For the text-containing cell, return its midpoint in [x, y] coordinate format. 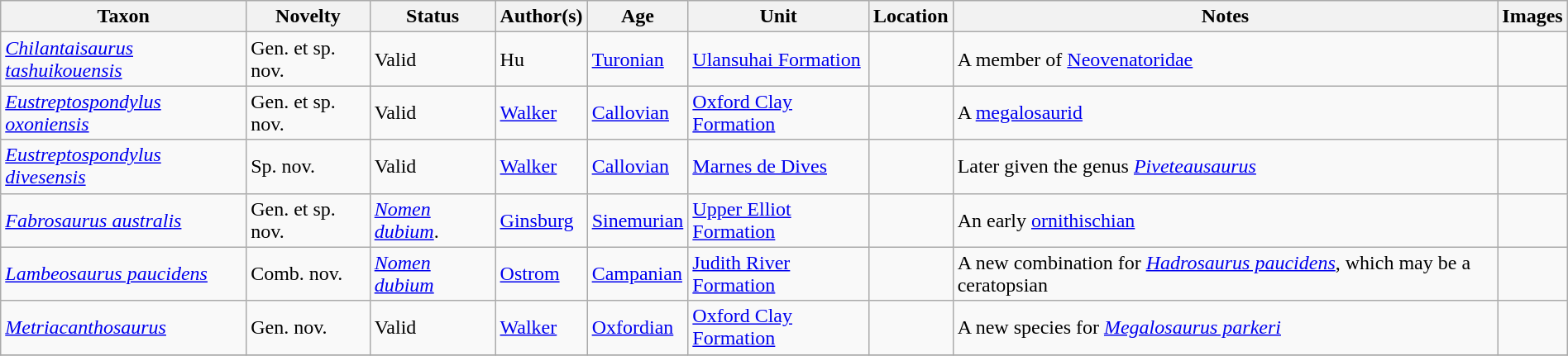
Fabrosaurus australis [124, 220]
Lambeosaurus paucidens [124, 274]
Ostrom [541, 274]
Nomen dubium [433, 274]
Taxon [124, 17]
Nomen dubium. [433, 220]
Unit [779, 17]
Chilantaisaurus tashuikouensis [124, 59]
Oxfordian [638, 327]
Marnes de Dives [779, 167]
Gen. nov. [308, 327]
Ginsburg [541, 220]
An early ornithischian [1226, 220]
Turonian [638, 59]
Hu [541, 59]
Images [1532, 17]
Upper Elliot Formation [779, 220]
Later given the genus Piveteausaurus [1226, 167]
A member of Neovenatoridae [1226, 59]
Judith River Formation [779, 274]
A megalosaurid [1226, 112]
Novelty [308, 17]
Metriacanthosaurus [124, 327]
Ulansuhai Formation [779, 59]
A new species for Megalosaurus parkeri [1226, 327]
Campanian [638, 274]
A new combination for Hadrosaurus paucidens, which may be a ceratopsian [1226, 274]
Eustreptospondylus divesensis [124, 167]
Comb. nov. [308, 274]
Sinemurian [638, 220]
Author(s) [541, 17]
Notes [1226, 17]
Sp. nov. [308, 167]
Age [638, 17]
Status [433, 17]
Location [911, 17]
Eustreptospondylus oxoniensis [124, 112]
